Output the [X, Y] coordinate of the center of the cell containing the given text.  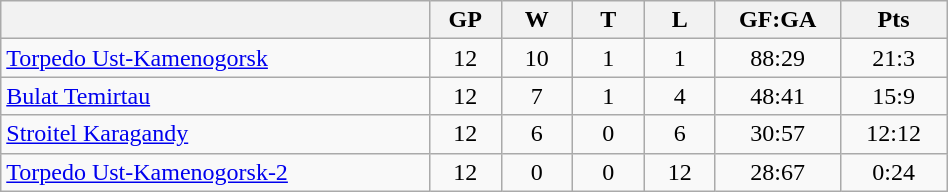
28:67 [778, 172]
W [536, 20]
88:29 [778, 58]
7 [536, 96]
Bulat Temirtau [216, 96]
0:24 [894, 172]
Torpedo Ust-Kamenogorsk-2 [216, 172]
30:57 [778, 134]
48:41 [778, 96]
Pts [894, 20]
L [680, 20]
GF:GA [778, 20]
GP [466, 20]
21:3 [894, 58]
12:12 [894, 134]
4 [680, 96]
15:9 [894, 96]
10 [536, 58]
Torpedo Ust-Kamenogorsk [216, 58]
Stroitel Karagandy [216, 134]
T [608, 20]
